Return (x, y) of the center of cell containing provided text 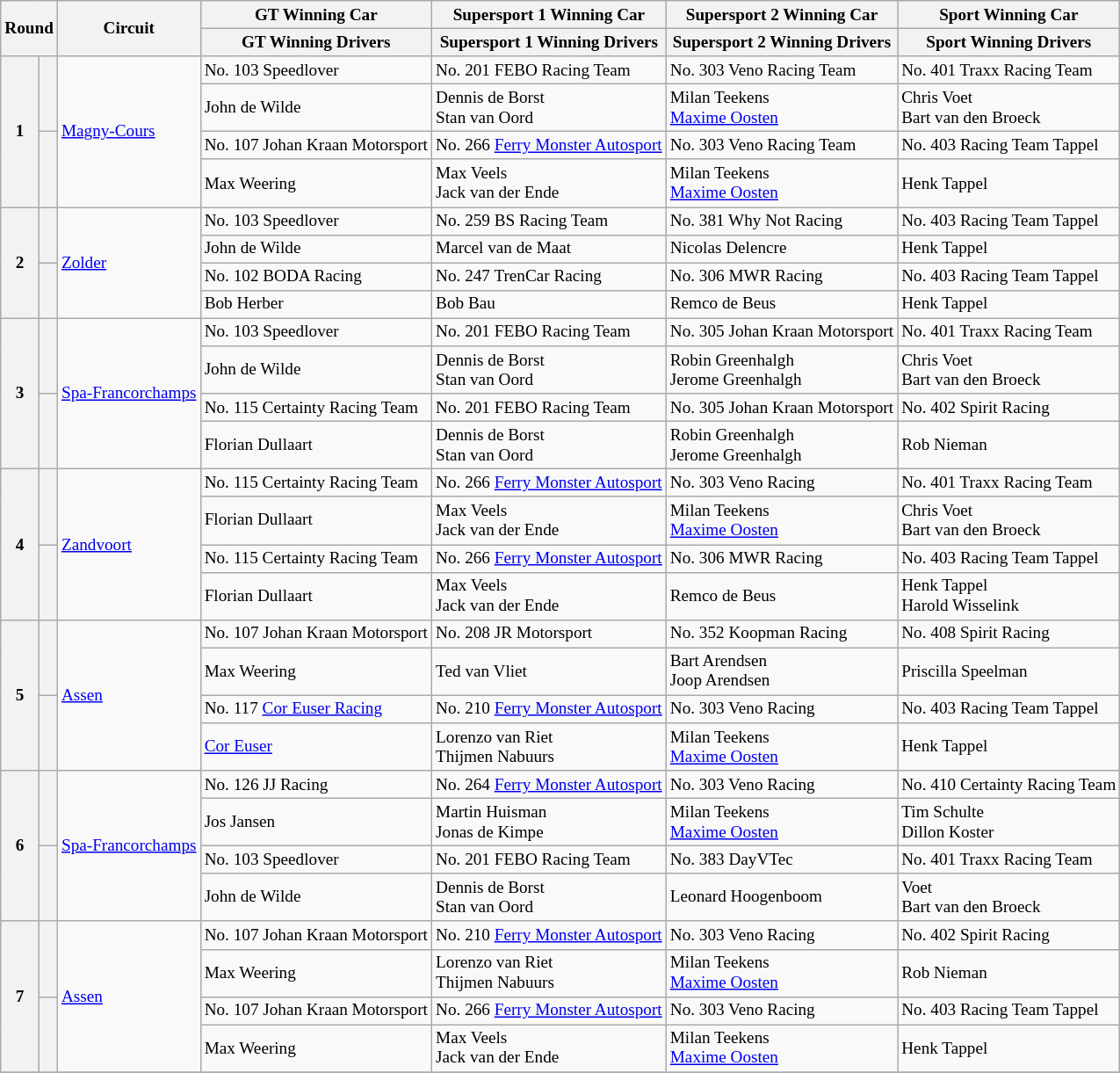
No. 352 Koopman Racing (782, 634)
Magny-Cours (128, 132)
1 (19, 132)
6 (19, 846)
No. 102 BODA Racing (316, 277)
No. 126 JJ Racing (316, 785)
Bob Herber (316, 304)
7 (19, 997)
Cor Euser (316, 746)
4 (19, 545)
Ted van Vliet (550, 671)
Zandvoort (128, 545)
Supersport 2 Winning Car (782, 15)
Round (30, 28)
3 (19, 394)
Bob Bau (550, 304)
No. 208 JR Motorsport (550, 634)
GT Winning Drivers (316, 42)
Nicolas Delencre (782, 249)
Leonard Hoogenboom (782, 897)
Voet Bart van den Broeck (1008, 897)
No. 247 TrenCar Racing (550, 277)
Circuit (128, 28)
Jos Jansen (316, 822)
Priscilla Speelman (1008, 671)
No. 383 DayVTec (782, 859)
Marcel van de Maat (550, 249)
No. 117 Cor Euser Racing (316, 709)
No. 410 Certainty Racing Team (1008, 785)
Zolder (128, 262)
GT Winning Car (316, 15)
No. 408 Spirit Racing (1008, 634)
Supersport 2 Winning Drivers (782, 42)
Sport Winning Car (1008, 15)
Henk Tappel Harold Wisselink (1008, 596)
Sport Winning Drivers (1008, 42)
No. 381 Why Not Racing (782, 221)
Bart Arendsen Joop Arendsen (782, 671)
Supersport 1 Winning Car (550, 15)
Tim Schulte Dillon Koster (1008, 822)
Martin Huisman Jonas de Kimpe (550, 822)
Supersport 1 Winning Drivers (550, 42)
5 (19, 695)
No. 259 BS Racing Team (550, 221)
No. 264 Ferry Monster Autosport (550, 785)
2 (19, 262)
